Return [X, Y] of the center of cell containing provided text 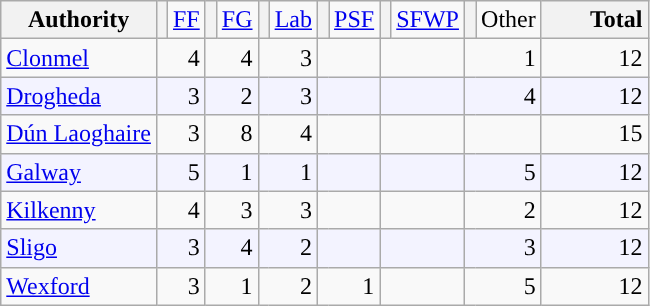
Galway [79, 172]
Authority [79, 20]
FG [237, 20]
Sligo [79, 248]
PSF [354, 20]
15 [594, 134]
Kilkenny [79, 210]
Clonmel [79, 58]
Wexford [79, 286]
FF [186, 20]
Lab [293, 20]
Total [594, 20]
Drogheda [79, 96]
Other [509, 20]
SFWP [428, 20]
8 [232, 134]
Dún Laoghaire [79, 134]
